Output the (X, Y) coordinate of the center of the cell containing the given text.  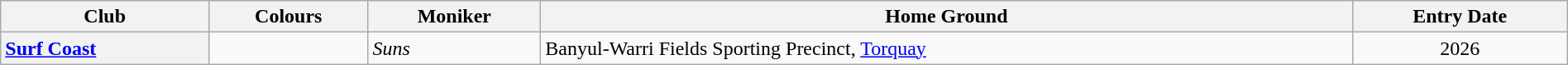
Suns (455, 48)
Surf Coast (105, 48)
Home Ground (946, 17)
Club (105, 17)
Moniker (455, 17)
Entry Date (1460, 17)
2026 (1460, 48)
Colours (289, 17)
Banyul-Warri Fields Sporting Precinct, Torquay (946, 48)
